For the text-containing cell, return its midpoint in [X, Y] coordinate format. 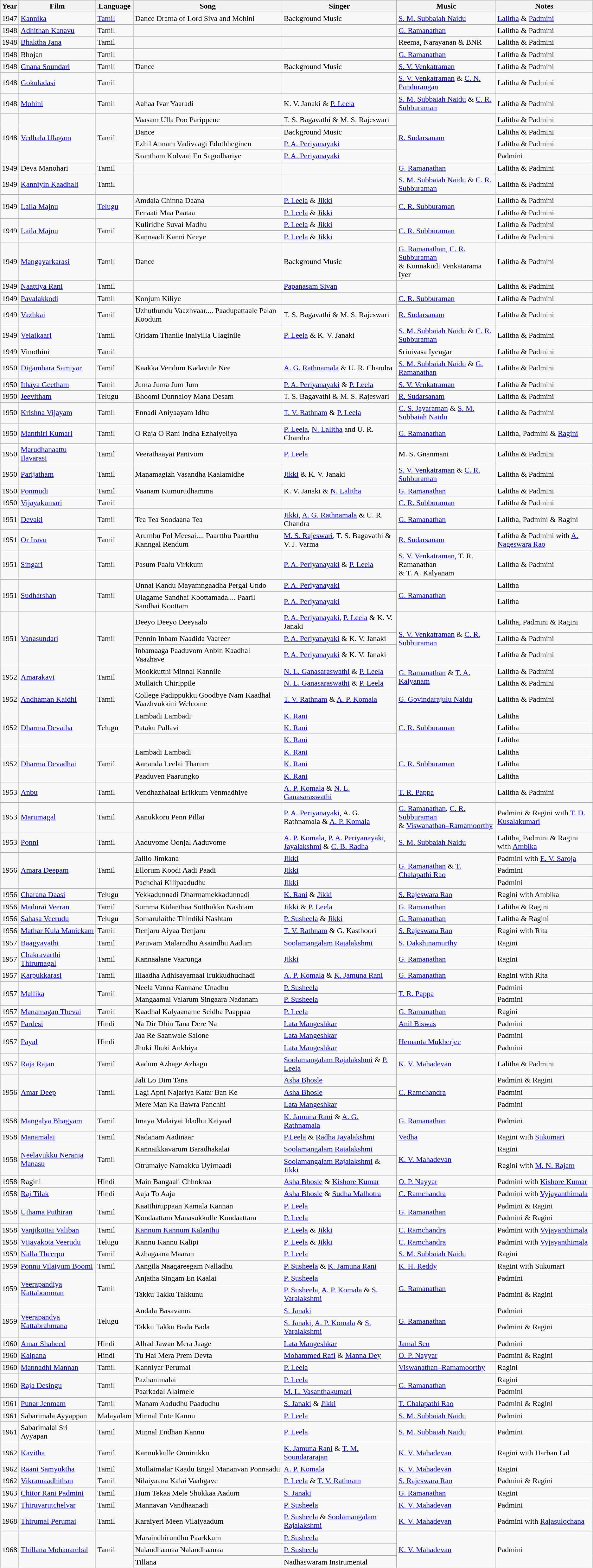
Bhojan [57, 54]
Aananda Leelai Tharum [208, 764]
Kannu Kannu Kalipi [208, 1242]
P. Susheela, A. P. Komala & S. Varalakshmi [339, 1295]
G. Govindarajulu Naidu [446, 699]
Aanukkoru Penn Pillai [208, 817]
1947 [10, 18]
Uthama Puthiran [57, 1212]
Karaiyeri Meen Vilaiyaadum [208, 1521]
A. P. Komala & N. L. Ganasaraswathi [339, 793]
Aangila Naagareegam Nalladhu [208, 1266]
Mangayarkarasi [57, 261]
Nadhaswaram Instrumental [339, 1562]
Ponni [57, 842]
A. G. Rathnamala & U. R. Chandra [339, 368]
Vijayakumari [57, 503]
Language [115, 6]
Kannaadi Kanni Neeye [208, 237]
Jeevitham [57, 396]
Singari [57, 565]
Neela Vanna Kannane Unadhu [208, 988]
Paaduven Paarungko [208, 776]
Manamalai [57, 1137]
Mallika [57, 994]
Ponmudi [57, 491]
Illaadha Adhisayamaai Irukkudhudhadi [208, 975]
Marumagal [57, 817]
Kuliridhe Suvai Madhu [208, 225]
Maraindhirundhu Paarkkum [208, 1538]
Mullaimalar Kaadu Engal Mananvan Ponnaadu [208, 1469]
Adhithan Kanavu [57, 30]
Veerathaayai Panivom [208, 454]
Kaakka Vendum Kadavule Nee [208, 368]
Ragini with Ambika [544, 894]
Baagyavathi [57, 943]
Konjum Kiliye [208, 298]
P.Leela & Radha Jayalakshmi [339, 1137]
Pataku Pallavi [208, 728]
Kaatthiruppaan Kamala Kannan [208, 1206]
S. M. Subbaiah Naidu & G. Ramanathan [446, 368]
Manamagan Thevai [57, 1012]
Amar Shaheed [57, 1343]
Nadanam Aadinaar [208, 1137]
Azhagaana Maaran [208, 1254]
Reema, Narayanan & BNR [446, 42]
Juma Juma Jum Jum [208, 384]
Sahasa Veerudu [57, 919]
Kavitha [57, 1453]
Mohini [57, 103]
Jhuki Jhuki Ankhiya [208, 1048]
Ragini with Harban Lal [544, 1453]
Kannaalane Vaarunga [208, 959]
Ezhil Annam Vadivaagi Eduthheginen [208, 144]
Mere Man Ka Bawra Panchhi [208, 1104]
Payal [57, 1042]
P. Leela, N. Lalitha and U. R. Chandra [339, 433]
Ennadi Aniyaayam Idhu [208, 413]
Paarkadal Alaimele [208, 1392]
K. Jamuna Rani & T. M. Soundararajan [339, 1453]
Nalla Theerpu [57, 1254]
Lagi Apni Najariya Katar Ban Ke [208, 1092]
Kondaattam Manasukkulle Kondaattam [208, 1218]
Padmini with E. V. Saroja [544, 858]
Veerapandiya Kattabomman [57, 1288]
Vedhala Ulagam [57, 138]
Pasum Paalu Virkkum [208, 565]
Year [10, 6]
Vaasam Ulla Poo Parippene [208, 120]
M. S. Gnanmani [446, 454]
Bhaktha Jana [57, 42]
Vazhkai [57, 315]
M. L. Vasanthakumari [339, 1392]
Papanasam Sivan [339, 286]
Raj Tilak [57, 1194]
Unnai Kandu Mayamngaadha Pergal Undo [208, 585]
Chakravarthi Thirumagal [57, 959]
Aaduvome Oonjal Aaduvome [208, 842]
Mannadhi Mannan [57, 1367]
Minnal Endhan Kannu [208, 1432]
Andhaman Kaidhi [57, 699]
Pardesi [57, 1024]
C. S. Jayaraman & S. M. Subbaiah Naidu [446, 413]
Na Dir Dhin Tana Dere Na [208, 1024]
Kannukkulle Onnirukku [208, 1453]
Digambara Samiyar [57, 368]
Dharma Devadhai [57, 764]
Vanjikottai Valiban [57, 1230]
Uzhuthundu Vaazhvaar.... Paadupattaale Palan Koodum [208, 315]
Gokuladasi [57, 83]
Dharma Devatha [57, 728]
1963 [10, 1493]
Ragini with M. N. Rajam [544, 1165]
Pennin Inbam Naadida Vaareer [208, 638]
Takku Takku Bada Bada [208, 1327]
Kanniyar Perumai [208, 1367]
Music [446, 6]
A. P. Komala, P. A. Periyanayaki,Jayalakshmi & C. B. Radha [339, 842]
Viswanathan–Ramamoorthy [446, 1367]
Summa Kidanthaa Sotthukku Nashtam [208, 906]
Thiruvarutchelvar [57, 1505]
Kanniyin Kaadhali [57, 184]
Ulagame Sandhai Koottamada.... Paaril Sandhai Koottam [208, 601]
Jaa Re Saanwale Salone [208, 1036]
Kannaikkavarum Baradhakalai [208, 1149]
Charana Daasi [57, 894]
Sudharshan [57, 596]
Vendhazhalaai Erikkum Venmadhiye [208, 793]
Amar Deep [57, 1092]
Otrumaiye Namakku Uyirnaadi [208, 1165]
Velaikaari [57, 336]
Asha Bhosle & Sudha Malhotra [339, 1194]
Vinothini [57, 352]
P. Susheela & Jikki [339, 919]
Padmini with Rajasulochana [544, 1521]
P. Susheela & K. Jamuna Rani [339, 1266]
Vijayakota Veerudu [57, 1242]
Tillana [208, 1562]
Naattiya Rani [57, 286]
Krishna Vijayam [57, 413]
Tu Hai Mera Prem Devta [208, 1355]
A. P. Komala & K. Jamuna Rani [339, 975]
T. V. Rathnam & G. Kasthoori [339, 931]
Yekkadunnadi Dharmamekkadunnadi [208, 894]
G. Ramanathan, C. R. Subburaman & Kunnakudi Venkatarama Iyer [446, 261]
Saantham Kolvaai En Sagodhariye [208, 156]
Lalitha, Padmini & Ragini with Ambika [544, 842]
Parijatham [57, 475]
S. V. Venkatraman & C. N. Pandurangan [446, 83]
Tea Tea Soodaana Tea [208, 519]
Amarakavi [57, 677]
K. Rani & Jikki [339, 894]
Kannum Kannum Kalanthu [208, 1230]
Raani Samyuktha [57, 1469]
Eenaati Maa Paataa [208, 213]
Jikki, A. G. Rathnamala & U. R. Chandra [339, 519]
Amara Deepam [57, 870]
Aahaa Ivar Yaaradi [208, 103]
Mannavan Vandhaanadi [208, 1505]
College Padippukku Goodbye Nam Kaadhal Vaazhvukkini Welcome [208, 699]
T. V. Rathnam & A. P. Komala [339, 699]
Nalandhaanaa Nalandhaanaa [208, 1550]
Gnana Soundari [57, 66]
Raja Rajan [57, 1064]
Bhoomi Dunnaloy Mana Desam [208, 396]
Thirumal Perumai [57, 1521]
S. Dakshinamurthy [446, 943]
Song [208, 6]
Kalpana [57, 1355]
Madurai Veeran [57, 906]
Anil Biswas [446, 1024]
Main Bangaali Chhokraa [208, 1182]
Sabarimalai Sri Ayyapan [57, 1432]
S. Janaki, A. P. Komala & S. Varalakshmi [339, 1327]
Mookkutthi Minnal Kannile [208, 671]
Thillana Mohanambal [57, 1550]
Manthiri Kumari [57, 433]
Anjatha Singam En Kaalai [208, 1278]
S. Janaki & Jikki [339, 1404]
Vedha [446, 1137]
Pavalakkodi [57, 298]
Malayalam [115, 1416]
Or Iravu [57, 540]
Hum Tekaa Mele Shokkaa Aadum [208, 1493]
Jali Lo Dim Tana [208, 1080]
Paruvam Malarndhu Asaindhu Aadum [208, 943]
P. A. Periyanayaki, P. Leela & K. V. Janaki [339, 622]
P. Leela & T. V. Rathnam [339, 1481]
P. Susheela & Soolamangalam Rajalakshmi [339, 1521]
Jikki & K. V. Janaki [339, 475]
Somarulaithe Thindiki Nashtam [208, 919]
Notes [544, 6]
Imaya Malaiyai Idadhu Kaiyaal [208, 1120]
Karpukkarasi [57, 975]
Oridam Thanile Inaiyilla Ulaginile [208, 336]
Andala Basavanna [208, 1311]
G. Ramanathan, C. R. Subburaman& Viswanathan–Ramamoorthy [446, 817]
Sabarimala Ayyappan [57, 1416]
Ellorum Koodi Aadi Paadi [208, 870]
T. Chalapathi Rao [446, 1404]
Soolamangalam Rajalakshmi & Jikki [339, 1165]
Alhad Jawan Mera Jaage [208, 1343]
Aaja To Aaja [208, 1194]
Manam Aadudhu Paadudhu [208, 1404]
Ponnu Vilaiyum Boomi [57, 1266]
Veerapandya Kattabrahmana [57, 1321]
G. Ramanathan & T. A. Kalyanam [446, 677]
Vaanam Kumurudhamma [208, 491]
Asha Bhosle & Kishore Kumar [339, 1182]
Denjaru Aiyaa Denjaru [208, 931]
K. V. Janaki & N. Lalitha [339, 491]
1967 [10, 1505]
Deva Manohari [57, 168]
Anbu [57, 793]
Jalilo Jimkana [208, 858]
Singer [339, 6]
Mathar Kula Manickam [57, 931]
S. V. Venkatraman, T. R. Ramanathan& T. A. Kalyanam [446, 565]
Padmini & Ragini with T. D. Kusalakumari [544, 817]
Mangalya Bhagyam [57, 1120]
Kannika [57, 18]
Jikki & P. Leela [339, 906]
Devaki [57, 519]
Chitor Rani Padmini [57, 1493]
Jamal Sen [446, 1343]
Lalitha & Padmini with A. Nageswara Rao [544, 540]
Raja Desingu [57, 1386]
O Raja O Rani Indha Ezhaiyeliya [208, 433]
Mangaamal Valarum Singaara Nadanam [208, 1000]
Hemanta Mukherjee [446, 1042]
Deeyo Deeyo Deeyaalo [208, 622]
Pazhanimalai [208, 1380]
M. S. Rajeswari, T. S. Bagavathi & V. J. Varma [339, 540]
Aadum Azhage Azhagu [208, 1064]
Srinivasa Iyengar [446, 352]
Arumbu Pol Meesai.... Paartthu Paartthu Kanngal Rendum [208, 540]
Amdala Chinna Daana [208, 201]
Neelavukku Neranja Manasu [57, 1159]
Ithaya Geetham [57, 384]
Vanasundari [57, 638]
P. Leela & K. V. Janaki [339, 336]
P. A. Periyanayaki, A. G. Rathnamala & A. P. Komala [339, 817]
K. V. Janaki & P. Leela [339, 103]
A. P. Komala [339, 1469]
K. H. Reddy [446, 1266]
Film [57, 6]
Inbamaaga Paaduvom Anbin Kaadhal Vaazhave [208, 655]
Dance Drama of Lord Siva and Mohini [208, 18]
Minnal Ente Kannu [208, 1416]
Vikramaadhithan [57, 1481]
Takku Takku Takkunu [208, 1295]
G. Ramanathan & T. Chalapathi Rao [446, 870]
Mullaich Chirippile [208, 683]
Pachchai Kilipaadudhu [208, 882]
Soolamangalam Rajalakshmi & P. Leela [339, 1064]
Kaadhal Kalyaaname Seidha Paappaa [208, 1012]
Marudhanaattu Ilavarasi [57, 454]
Punar Jenmam [57, 1404]
T. V. Rathnam & P. Leela [339, 413]
K. Jamuna Rani & A. G. Rathnamala [339, 1120]
Manamagizh Vasandha Kaalamidhe [208, 475]
Mohammed Rafi & Manna Dey [339, 1355]
Padmini with Kishore Kumar [544, 1182]
Nilaiyaana Kalai Vaahgave [208, 1481]
